Locate the cell with the specified text and output its [x, y] center coordinate. 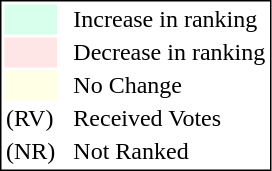
(RV) [30, 119]
Increase in ranking [170, 19]
Received Votes [170, 119]
No Change [170, 85]
Decrease in ranking [170, 53]
(NR) [30, 151]
Not Ranked [170, 151]
